Output the (X, Y) coordinate of the center of the cell containing the given text.  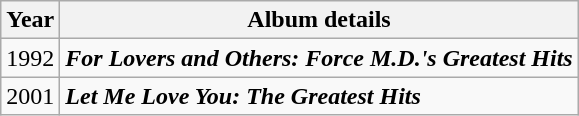
Year (30, 20)
For Lovers and Others: Force M.D.'s Greatest Hits (319, 58)
1992 (30, 58)
Album details (319, 20)
Let Me Love You: The Greatest Hits (319, 96)
2001 (30, 96)
